Capture the cell that displays the provided text and extract its (X, Y) central coordinate. 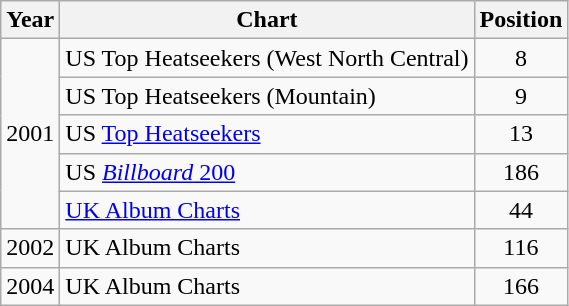
US Top Heatseekers (West North Central) (267, 58)
US Top Heatseekers (267, 134)
Position (521, 20)
2001 (30, 134)
US Billboard 200 (267, 172)
44 (521, 210)
8 (521, 58)
166 (521, 286)
Year (30, 20)
US Top Heatseekers (Mountain) (267, 96)
Chart (267, 20)
9 (521, 96)
13 (521, 134)
186 (521, 172)
116 (521, 248)
2002 (30, 248)
2004 (30, 286)
